Determine the [X, Y] coordinate at the center of the cell enclosing the given text.  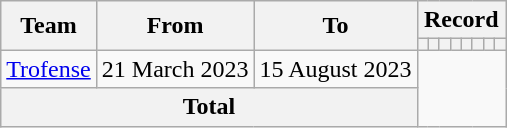
To [336, 26]
Trofense [49, 69]
Total [209, 107]
15 August 2023 [336, 69]
Team [49, 26]
From [175, 26]
21 March 2023 [175, 69]
Record [461, 20]
